Output the [x, y] coordinate of the center of the cell containing the given text.  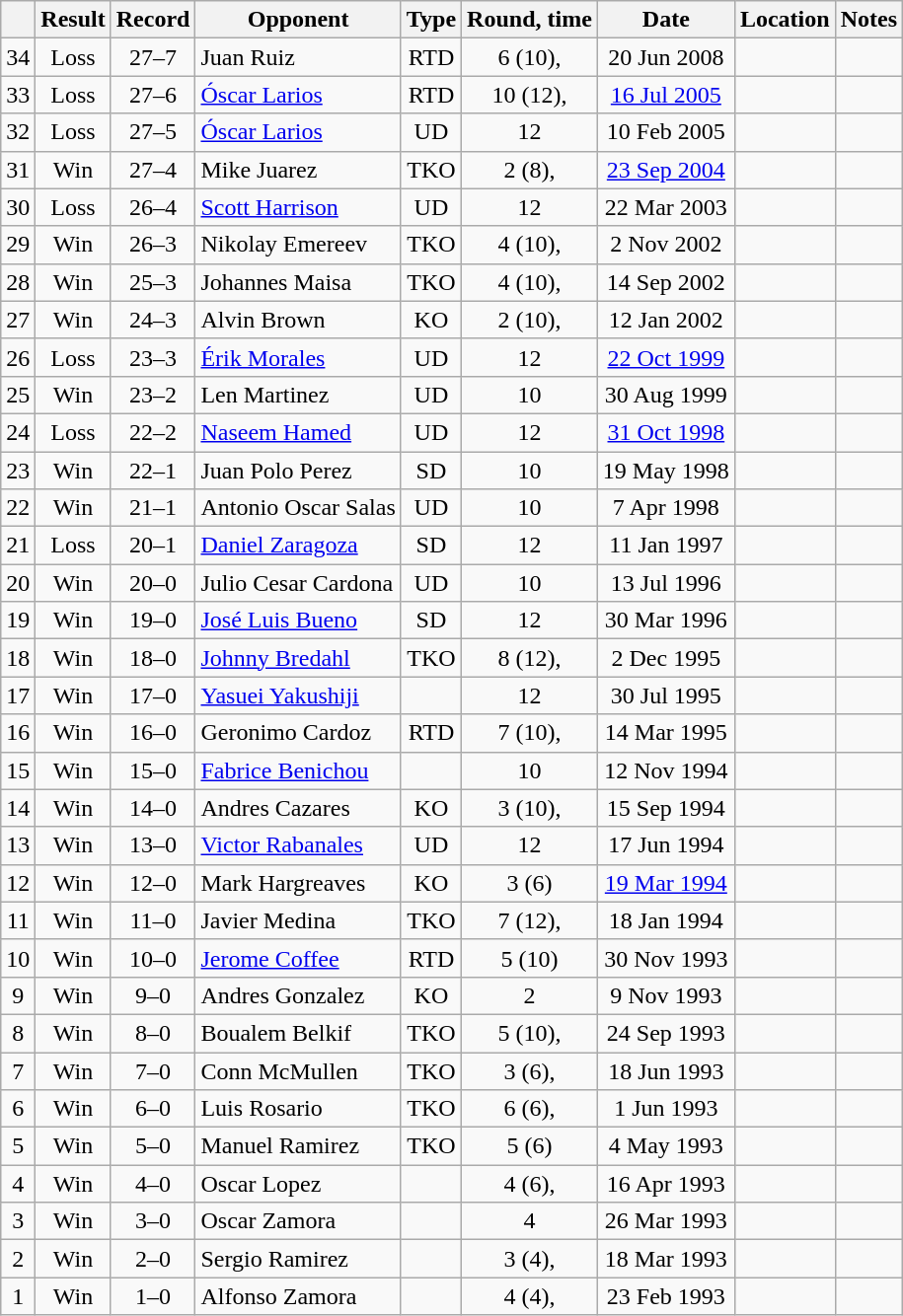
26–4 [153, 207]
33 [18, 95]
8 [18, 1033]
Record [153, 20]
30 Jul 1995 [665, 695]
1 Jun 1993 [665, 1109]
Mark Hargreaves [298, 883]
Naseem Hamed [298, 432]
12 Jan 2002 [665, 320]
7 Apr 1998 [665, 508]
18 Jan 1994 [665, 920]
27–7 [153, 57]
Julio Cesar Cardona [298, 583]
30 Nov 1993 [665, 958]
10–0 [153, 958]
Yasuei Yakushiji [298, 695]
13 Jul 1996 [665, 583]
5 [18, 1146]
7 (10), [530, 733]
20–0 [153, 583]
9–0 [153, 995]
4 (6), [530, 1184]
3–0 [153, 1221]
8 (12), [530, 658]
30 Aug 1999 [665, 395]
7 [18, 1070]
28 [18, 282]
13 [18, 845]
10 Feb 2005 [665, 132]
23–3 [153, 357]
6–0 [153, 1109]
Antonio Oscar Salas [298, 508]
Juan Polo Perez [298, 471]
27–5 [153, 132]
22 [18, 508]
5 (10), [530, 1033]
32 [18, 132]
27–4 [153, 170]
16 [18, 733]
Type [430, 20]
Daniel Zaragoza [298, 546]
Opponent [298, 20]
Notes [868, 20]
20–1 [153, 546]
Mike Juarez [298, 170]
16 Apr 1993 [665, 1184]
34 [18, 57]
22 Oct 1999 [665, 357]
2 Dec 1995 [665, 658]
3 (6), [530, 1070]
18–0 [153, 658]
Juan Ruiz [298, 57]
14–0 [153, 808]
2 Nov 2002 [665, 245]
2–0 [153, 1259]
5–0 [153, 1146]
19 Mar 1994 [665, 883]
2 (8), [530, 170]
Oscar Lopez [298, 1184]
17 Jun 1994 [665, 845]
Jerome Coffee [298, 958]
4 May 1993 [665, 1146]
15 Sep 1994 [665, 808]
17 [18, 695]
3 [18, 1221]
Luis Rosario [298, 1109]
22 Mar 2003 [665, 207]
14 Mar 1995 [665, 733]
Sergio Ramirez [298, 1259]
19–0 [153, 621]
Oscar Zamora [298, 1221]
18 Mar 1993 [665, 1259]
Manuel Ramirez [298, 1146]
19 May 1998 [665, 471]
Andres Gonzalez [298, 995]
Len Martinez [298, 395]
13–0 [153, 845]
29 [18, 245]
15–0 [153, 770]
26 Mar 1993 [665, 1221]
Geronimo Cardoz [298, 733]
27–6 [153, 95]
Location [785, 20]
11–0 [153, 920]
José Luis Bueno [298, 621]
Boualem Belkif [298, 1033]
24 [18, 432]
Alvin Brown [298, 320]
16–0 [153, 733]
15 [18, 770]
Fabrice Benichou [298, 770]
12 Nov 1994 [665, 770]
Scott Harrison [298, 207]
23 Feb 1993 [665, 1296]
16 Jul 2005 [665, 95]
Johnny Bredahl [298, 658]
18 [18, 658]
6 (10), [530, 57]
6 (6), [530, 1109]
23 Sep 2004 [665, 170]
5 (10) [530, 958]
22–2 [153, 432]
7 (12), [530, 920]
Javier Medina [298, 920]
22–1 [153, 471]
12–0 [153, 883]
3 (6) [530, 883]
6 [18, 1109]
Conn McMullen [298, 1070]
23–2 [153, 395]
30 [18, 207]
2 (10), [530, 320]
9 [18, 995]
14 Sep 2002 [665, 282]
20 Jun 2008 [665, 57]
3 (10), [530, 808]
24 Sep 1993 [665, 1033]
Alfonso Zamora [298, 1296]
Andres Cazares [298, 808]
31 [18, 170]
18 Jun 1993 [665, 1070]
26–3 [153, 245]
Round, time [530, 20]
Nikolay Emereev [298, 245]
4 (4), [530, 1296]
9 Nov 1993 [665, 995]
5 (6) [530, 1146]
3 (4), [530, 1259]
21 [18, 546]
14 [18, 808]
25 [18, 395]
25–3 [153, 282]
1 [18, 1296]
Érik Morales [298, 357]
27 [18, 320]
31 Oct 1998 [665, 432]
11 [18, 920]
1–0 [153, 1296]
7–0 [153, 1070]
30 Mar 1996 [665, 621]
21–1 [153, 508]
26 [18, 357]
19 [18, 621]
8–0 [153, 1033]
10 (12), [530, 95]
24–3 [153, 320]
20 [18, 583]
23 [18, 471]
Johannes Maisa [298, 282]
Victor Rabanales [298, 845]
17–0 [153, 695]
11 Jan 1997 [665, 546]
4–0 [153, 1184]
Result [73, 20]
Date [665, 20]
